Identify which cell holds the provided text, then report its (X, Y) central coordinate. 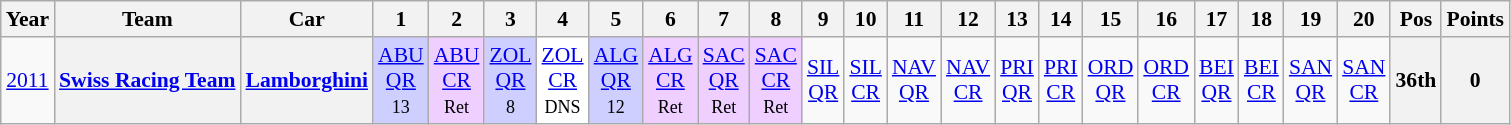
ABUQR13 (401, 80)
10 (866, 19)
13 (1017, 19)
18 (1262, 19)
2 (457, 19)
SANCR (1364, 80)
ORDCR (1166, 80)
12 (968, 19)
SILCR (866, 80)
Lamborghini (307, 80)
Pos (1416, 19)
SANQR (1310, 80)
4 (563, 19)
SACQRRet (724, 80)
SILQR (824, 80)
19 (1310, 19)
NAVQR (914, 80)
SACCRRet (776, 80)
7 (724, 19)
Swiss Racing Team (147, 80)
2011 (28, 80)
0 (1475, 80)
Team (147, 19)
ALGCRRet (670, 80)
14 (1061, 19)
15 (1111, 19)
ZOLQR8 (510, 80)
NAVCR (968, 80)
Points (1475, 19)
ORDQR (1111, 80)
11 (914, 19)
BEIQR (1216, 80)
PRICR (1061, 80)
5 (616, 19)
36th (1416, 80)
PRIQR (1017, 80)
3 (510, 19)
9 (824, 19)
8 (776, 19)
16 (1166, 19)
20 (1364, 19)
ZOLCRDNS (563, 80)
6 (670, 19)
Year (28, 19)
1 (401, 19)
ABUCRRet (457, 80)
BEICR (1262, 80)
17 (1216, 19)
Car (307, 19)
ALGQR12 (616, 80)
